Output the [X, Y] coordinate of the center of the cell containing the given text.  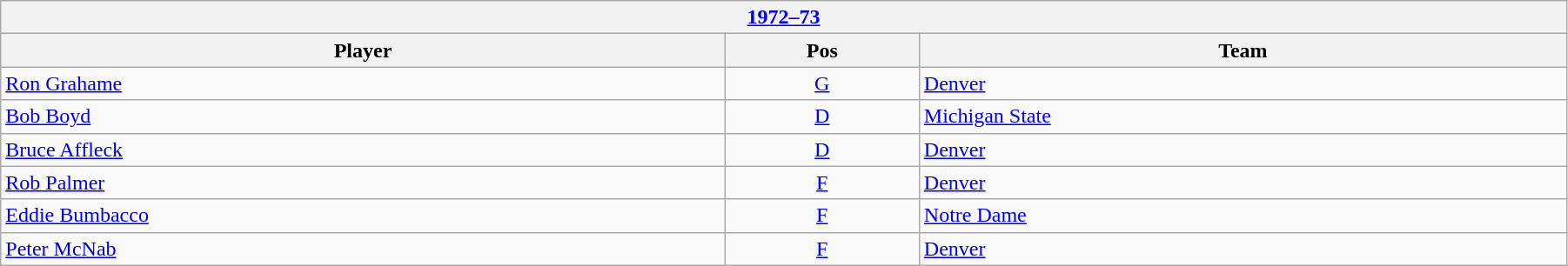
Peter McNab [364, 249]
Bob Boyd [364, 116]
G [821, 83]
Rob Palmer [364, 183]
Ron Grahame [364, 83]
Eddie Bumbacco [364, 216]
Team [1243, 50]
1972–73 [784, 17]
Bruce Affleck [364, 150]
Michigan State [1243, 116]
Pos [821, 50]
Player [364, 50]
Notre Dame [1243, 216]
